Extract the [X, Y] coordinate from the center of the cell holding the provided text.  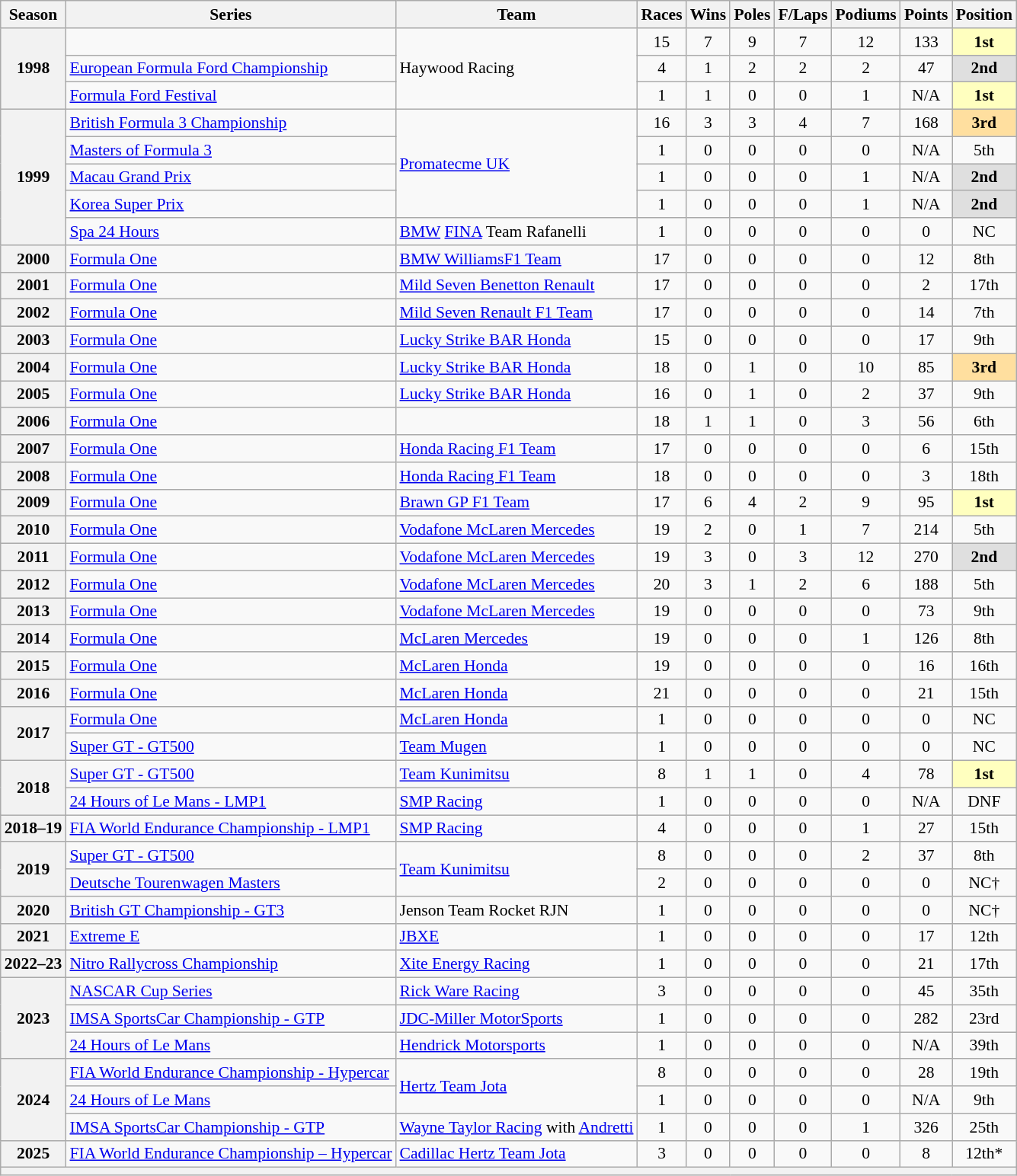
Jenson Team Rocket RJN [516, 910]
Mild Seven Benetton Renault [516, 286]
2005 [34, 395]
2004 [34, 367]
85 [926, 367]
2020 [34, 910]
Spa 24 Hours [230, 232]
2025 [34, 1154]
Brawn GP F1 Team [516, 503]
2000 [34, 259]
2018 [34, 788]
73 [926, 612]
12th [984, 937]
2012 [34, 584]
JBXE [516, 937]
2011 [34, 558]
Xite Energy Racing [516, 964]
2019 [34, 870]
Hertz Team Jota [516, 1086]
Mild Seven Renault F1 Team [516, 313]
14 [926, 313]
Masters of Formula 3 [230, 150]
282 [926, 1018]
Wayne Taylor Racing with Andretti [516, 1127]
McLaren Mercedes [516, 639]
45 [926, 992]
270 [926, 558]
2023 [34, 1019]
1998 [34, 69]
Hendrick Motorsports [516, 1046]
Extreme E [230, 937]
Nitro Rallycross Championship [230, 964]
Rick Ware Racing [516, 992]
Haywood Racing [516, 69]
23rd [984, 1018]
24 Hours of Le Mans - LMP1 [230, 801]
27 [926, 829]
214 [926, 530]
Races [662, 14]
2009 [34, 503]
NASCAR Cup Series [230, 992]
DNF [984, 801]
2007 [34, 449]
18th [984, 476]
Deutsche Tourenwagen Masters [230, 883]
78 [926, 775]
Series [230, 14]
Position [984, 14]
2001 [34, 286]
1999 [34, 177]
Poles [752, 14]
Wins [708, 14]
188 [926, 584]
12th* [984, 1154]
Points [926, 14]
39th [984, 1046]
7th [984, 313]
133 [926, 42]
2015 [34, 666]
FIA World Endurance Championship - LMP1 [230, 829]
Promatecme UK [516, 164]
2024 [34, 1100]
28 [926, 1073]
2006 [34, 422]
FIA World Endurance Championship - Hypercar [230, 1073]
Formula Ford Festival [230, 96]
95 [926, 503]
168 [926, 123]
2021 [34, 937]
Team Mugen [516, 747]
326 [926, 1127]
Podiums [865, 14]
JDC-Miller MotorSports [516, 1018]
British Formula 3 Championship [230, 123]
Season [34, 14]
Cadillac Hertz Team Jota [516, 1154]
2022–23 [34, 964]
Team [516, 14]
BMW FINA Team Rafanelli [516, 232]
BMW WilliamsF1 Team [516, 259]
Korea Super Prix [230, 205]
10 [865, 367]
British GT Championship - GT3 [230, 910]
FIA World Endurance Championship – Hypercar [230, 1154]
19th [984, 1073]
16th [984, 666]
2016 [34, 693]
2014 [34, 639]
20 [662, 584]
2018–19 [34, 829]
2002 [34, 313]
European Formula Ford Championship [230, 69]
35th [984, 992]
126 [926, 639]
Macau Grand Prix [230, 177]
2008 [34, 476]
6th [984, 422]
2010 [34, 530]
25th [984, 1127]
2017 [34, 733]
F/Laps [803, 14]
2013 [34, 612]
56 [926, 422]
47 [926, 69]
2003 [34, 340]
